Extract the (X, Y) coordinate from the center of the cell holding the provided text.  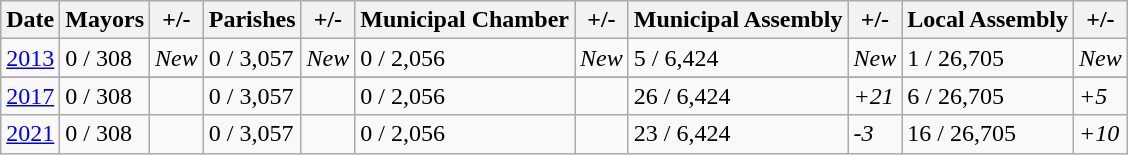
2017 (30, 96)
2013 (30, 58)
Local Assembly (988, 20)
+5 (1101, 96)
Parishes (252, 20)
23 / 6,424 (738, 134)
Mayors (105, 20)
2021 (30, 134)
Date (30, 20)
5 / 6,424 (738, 58)
+21 (875, 96)
26 / 6,424 (738, 96)
+10 (1101, 134)
Municipal Chamber (465, 20)
1 / 26,705 (988, 58)
6 / 26,705 (988, 96)
16 / 26,705 (988, 134)
Municipal Assembly (738, 20)
-3 (875, 134)
